Output the [X, Y] coordinate of the center of the cell containing the given text.  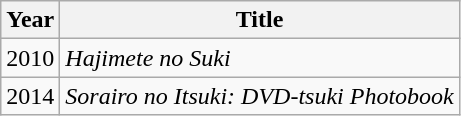
Sorairo no Itsuki: DVD-tsuki Photobook [260, 96]
Title [260, 20]
Hajimete no Suki [260, 58]
2010 [30, 58]
2014 [30, 96]
Year [30, 20]
